Output the [X, Y] coordinate of the center of the cell containing the given text.  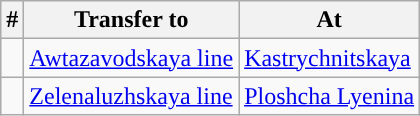
Zelenaluzhskaya line [132, 96]
Awtazavodskaya line [132, 58]
# [12, 20]
Ploshcha Lyenina [330, 96]
At [330, 20]
Transfer to [132, 20]
Kastrychnitskaya [330, 58]
